Scan for the cell matching the given text and deliver its (x, y) coordinate at center. 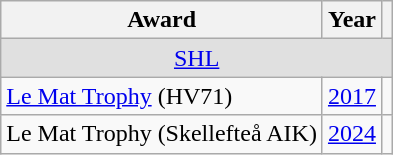
Year (352, 20)
SHL (197, 58)
2017 (352, 96)
Le Mat Trophy (HV71) (162, 96)
2024 (352, 134)
Le Mat Trophy (Skellefteå AIK) (162, 134)
Award (162, 20)
